Search for the cell housing the specified text and yield its (X, Y) center coordinate. 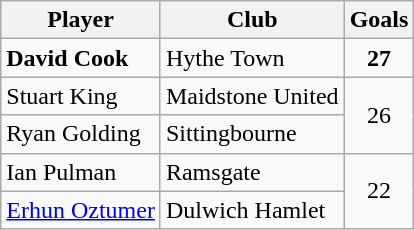
Hythe Town (252, 58)
Maidstone United (252, 96)
Ryan Golding (81, 134)
22 (379, 191)
Sittingbourne (252, 134)
27 (379, 58)
Club (252, 20)
Ramsgate (252, 172)
Player (81, 20)
Stuart King (81, 96)
Goals (379, 20)
Erhun Oztumer (81, 210)
David Cook (81, 58)
Dulwich Hamlet (252, 210)
Ian Pulman (81, 172)
26 (379, 115)
